From the cell containing the given text, extract its center point as [x, y] coordinate. 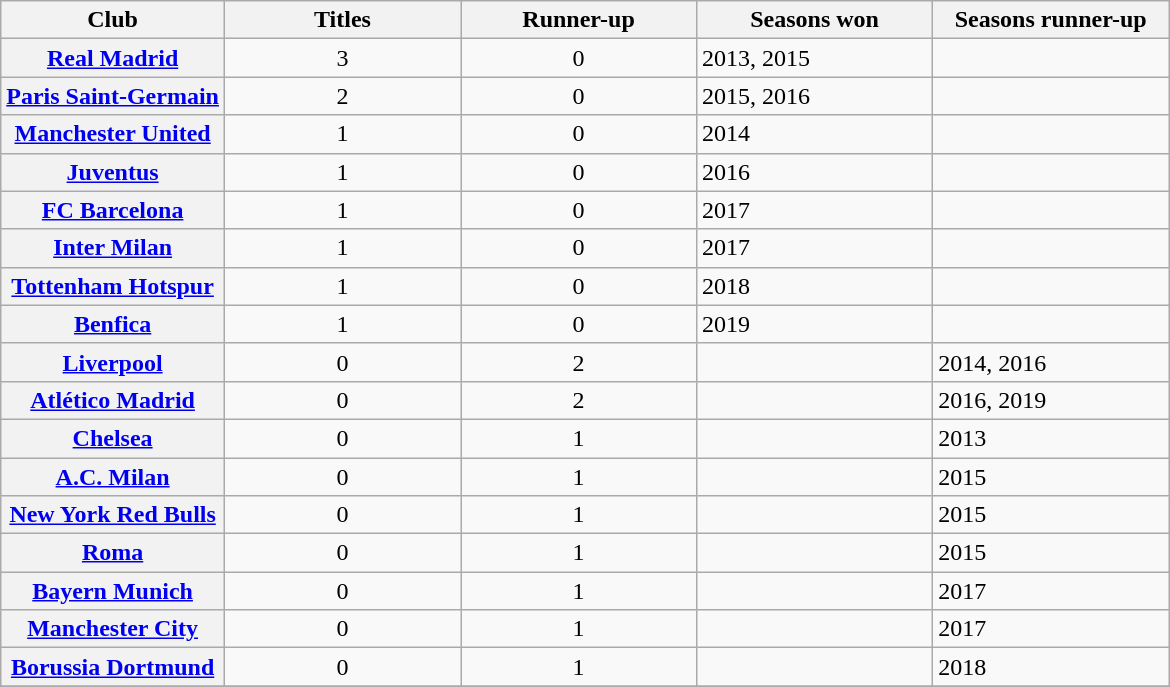
Manchester City [113, 629]
Seasons won [815, 20]
Juventus [113, 172]
Borussia Dortmund [113, 667]
Roma [113, 553]
Paris Saint-Germain [113, 96]
Chelsea [113, 438]
2016 [815, 172]
Manchester United [113, 134]
New York Red Bulls [113, 515]
FC Barcelona [113, 210]
3 [342, 58]
Real Madrid [113, 58]
2014 [815, 134]
Benfica [113, 324]
Titles [342, 20]
2019 [815, 324]
Tottenham Hotspur [113, 286]
Liverpool [113, 362]
2013, 2015 [815, 58]
Inter Milan [113, 248]
Runner-up [579, 20]
Club [113, 20]
2014, 2016 [1051, 362]
Atlético Madrid [113, 400]
2016, 2019 [1051, 400]
Bayern Munich [113, 591]
2015, 2016 [815, 96]
Seasons runner-up [1051, 20]
2013 [1051, 438]
A.C. Milan [113, 477]
